Scan for the cell matching the given text and deliver its [x, y] coordinate at center. 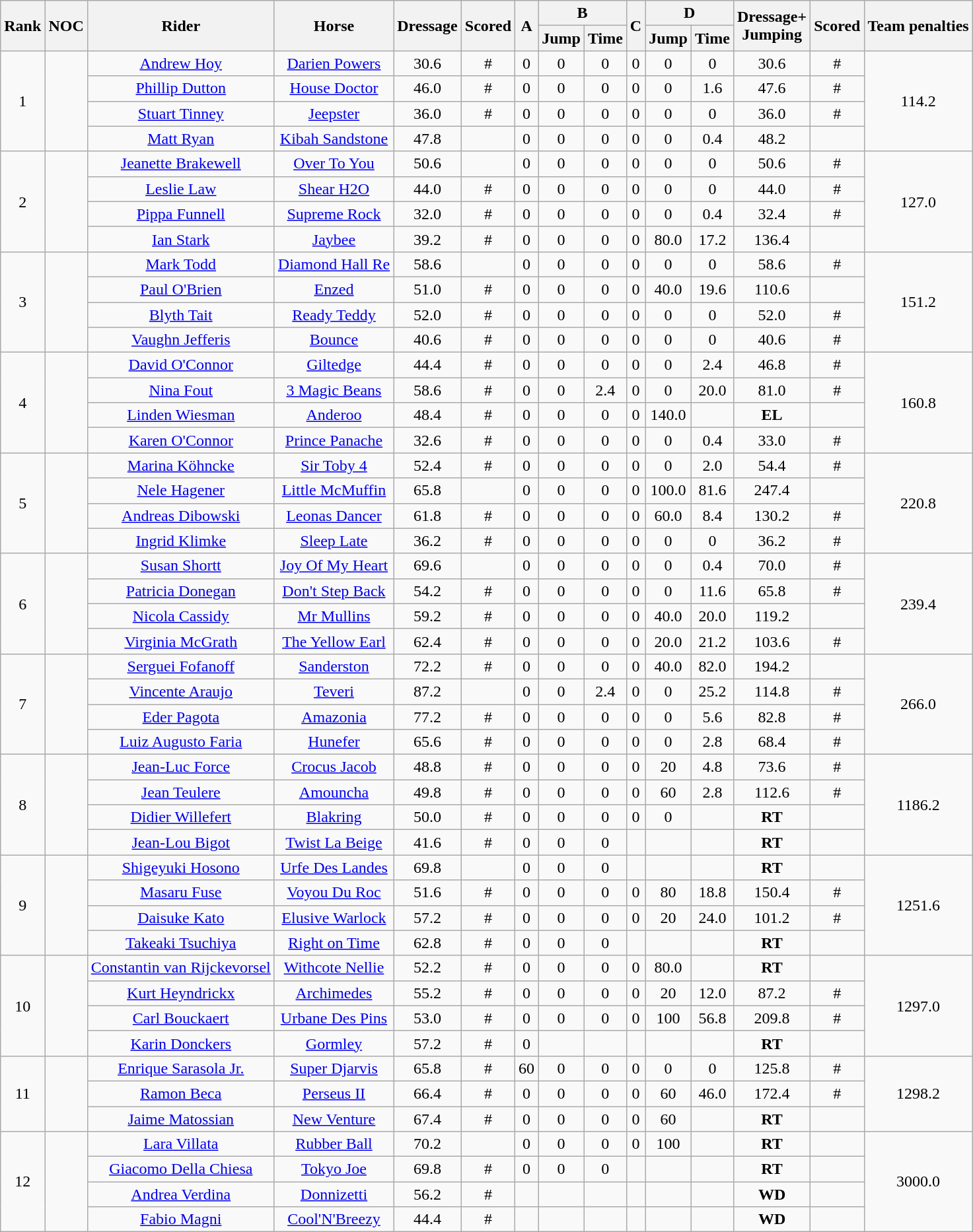
130.2 [772, 516]
24.0 [712, 918]
A [527, 26]
160.8 [918, 403]
8 [22, 805]
209.8 [772, 1018]
172.4 [772, 1093]
David O'Connor [181, 365]
Andrea Verdina [181, 1194]
6 [22, 603]
Bounce [334, 340]
Blakring [334, 817]
Don't Step Back [334, 591]
Withcote Nellie [334, 968]
Jean Teulere [181, 792]
Urfe Des Landes [334, 868]
Kurt Heyndrickx [181, 993]
4.8 [712, 767]
151.2 [918, 302]
72.2 [428, 666]
Leonas Dancer [334, 516]
112.6 [772, 792]
10 [22, 1006]
Jean-Luc Force [181, 767]
80 [668, 893]
Team penalties [918, 26]
Susan Shortt [181, 566]
Prince Panache [334, 440]
1.6 [712, 88]
150.4 [772, 893]
House Doctor [334, 88]
Pippa Funnell [181, 214]
B [583, 13]
12 [22, 1182]
Ramon Beca [181, 1093]
1 [22, 101]
239.4 [918, 603]
60.0 [668, 516]
3 Magic Beans [334, 390]
59.2 [428, 616]
Fabio Magni [181, 1219]
Giltedge [334, 365]
Leslie Law [181, 189]
Twist La Beige [334, 842]
Supreme Rock [334, 214]
Masaru Fuse [181, 893]
Sanderston [334, 666]
Phillip Dutton [181, 88]
140.0 [668, 415]
Ian Stark [181, 239]
127.0 [918, 201]
Daisuke Kato [181, 918]
Kibah Sandstone [334, 139]
Hunefer [334, 742]
Eder Pagota [181, 716]
Rider [181, 26]
247.4 [772, 491]
Enrique Sarasola Jr. [181, 1068]
Luiz Augusto Faria [181, 742]
52.2 [428, 968]
Voyou Du Roc [334, 893]
Crocus Jacob [334, 767]
114.8 [772, 691]
48.4 [428, 415]
18.8 [712, 893]
73.6 [772, 767]
Archimedes [334, 993]
Andreas Dibowski [181, 516]
2 [22, 201]
Rank [22, 26]
C [635, 26]
54.2 [428, 591]
62.4 [428, 641]
Patricia Donegan [181, 591]
125.8 [772, 1068]
51.6 [428, 893]
5 [22, 503]
Nicola Cassidy [181, 616]
1251.6 [918, 905]
Sir Toby 4 [334, 465]
Constantin van Rijckevorsel [181, 968]
NOC [66, 26]
114.2 [918, 101]
Takeaki Tsuchiya [181, 943]
Donnizetti [334, 1194]
Enzed [334, 289]
Shigeyuki Hosono [181, 868]
32.6 [428, 440]
Jaime Matossian [181, 1119]
53.0 [428, 1018]
Andrew Hoy [181, 63]
70.0 [772, 566]
Karen O'Connor [181, 440]
Didier Willefert [181, 817]
Rubber Ball [334, 1144]
56.8 [712, 1018]
4 [22, 403]
9 [22, 905]
12.0 [712, 993]
51.0 [428, 289]
1298.2 [918, 1093]
1297.0 [918, 1006]
Mark Todd [181, 264]
1186.2 [918, 805]
41.6 [428, 842]
5.6 [712, 716]
Elusive Warlock [334, 918]
266.0 [918, 704]
68.4 [772, 742]
50.0 [428, 817]
54.4 [772, 465]
Joy Of My Heart [334, 566]
3 [22, 302]
39.2 [428, 239]
Dressage+ Jumping [772, 26]
Jaybee [334, 239]
Karin Donckers [181, 1043]
77.2 [428, 716]
Paul O'Brien [181, 289]
Amouncha [334, 792]
Over To You [334, 164]
32.0 [428, 214]
Gormley [334, 1043]
Urbane Des Pins [334, 1018]
65.6 [428, 742]
82.8 [772, 716]
D [690, 13]
47.6 [772, 88]
25.2 [712, 691]
82.0 [712, 666]
110.6 [772, 289]
Cool'N'Breezy [334, 1219]
100.0 [668, 491]
Right on Time [334, 943]
81.0 [772, 390]
Horse [334, 26]
52.4 [428, 465]
Vaughn Jefferis [181, 340]
Mr Mullins [334, 616]
101.2 [772, 918]
Jeepster [334, 114]
New Venture [334, 1119]
Jean-Lou Bigot [181, 842]
21.2 [712, 641]
Diamond Hall Re [334, 264]
Tokyo Joe [334, 1169]
Nina Fout [181, 390]
Dressage [428, 26]
67.4 [428, 1119]
Anderoo [334, 415]
220.8 [918, 503]
32.4 [772, 214]
17.2 [712, 239]
Linden Wiesman [181, 415]
The Yellow Earl [334, 641]
Little McMuffin [334, 491]
62.8 [428, 943]
Ready Teddy [334, 315]
Darien Powers [334, 63]
Stuart Tinney [181, 114]
Teveri [334, 691]
Virginia McGrath [181, 641]
Serguei Fofanoff [181, 666]
103.6 [772, 641]
69.6 [428, 566]
136.4 [772, 239]
7 [22, 704]
Giacomo Della Chiesa [181, 1169]
Amazonia [334, 716]
Marina Köhncke [181, 465]
70.2 [428, 1144]
Jeanette Brakewell [181, 164]
48.8 [428, 767]
11 [22, 1093]
Carl Bouckaert [181, 1018]
47.8 [428, 139]
EL [772, 415]
48.2 [772, 139]
Nele Hagener [181, 491]
46.8 [772, 365]
Super Djarvis [334, 1068]
3000.0 [918, 1182]
8.4 [712, 516]
49.8 [428, 792]
56.2 [428, 1194]
Shear H2O [334, 189]
66.4 [428, 1093]
81.6 [712, 491]
Vincente Araujo [181, 691]
11.6 [712, 591]
Blyth Tait [181, 315]
194.2 [772, 666]
19.6 [712, 289]
55.2 [428, 993]
2.0 [712, 465]
33.0 [772, 440]
61.8 [428, 516]
Ingrid Klimke [181, 541]
Perseus II [334, 1093]
Sleep Late [334, 541]
Matt Ryan [181, 139]
Lara Villata [181, 1144]
119.2 [772, 616]
